Determine the (x, y) coordinate at the center of the cell enclosing the given text.  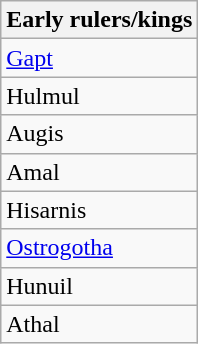
Athal (100, 324)
Hisarnis (100, 210)
Augis (100, 134)
Early rulers/kings (100, 20)
Hulmul (100, 96)
Gapt (100, 58)
Amal (100, 172)
Hunuil (100, 286)
Ostrogotha (100, 248)
